For the text-containing cell, return its midpoint in [X, Y] coordinate format. 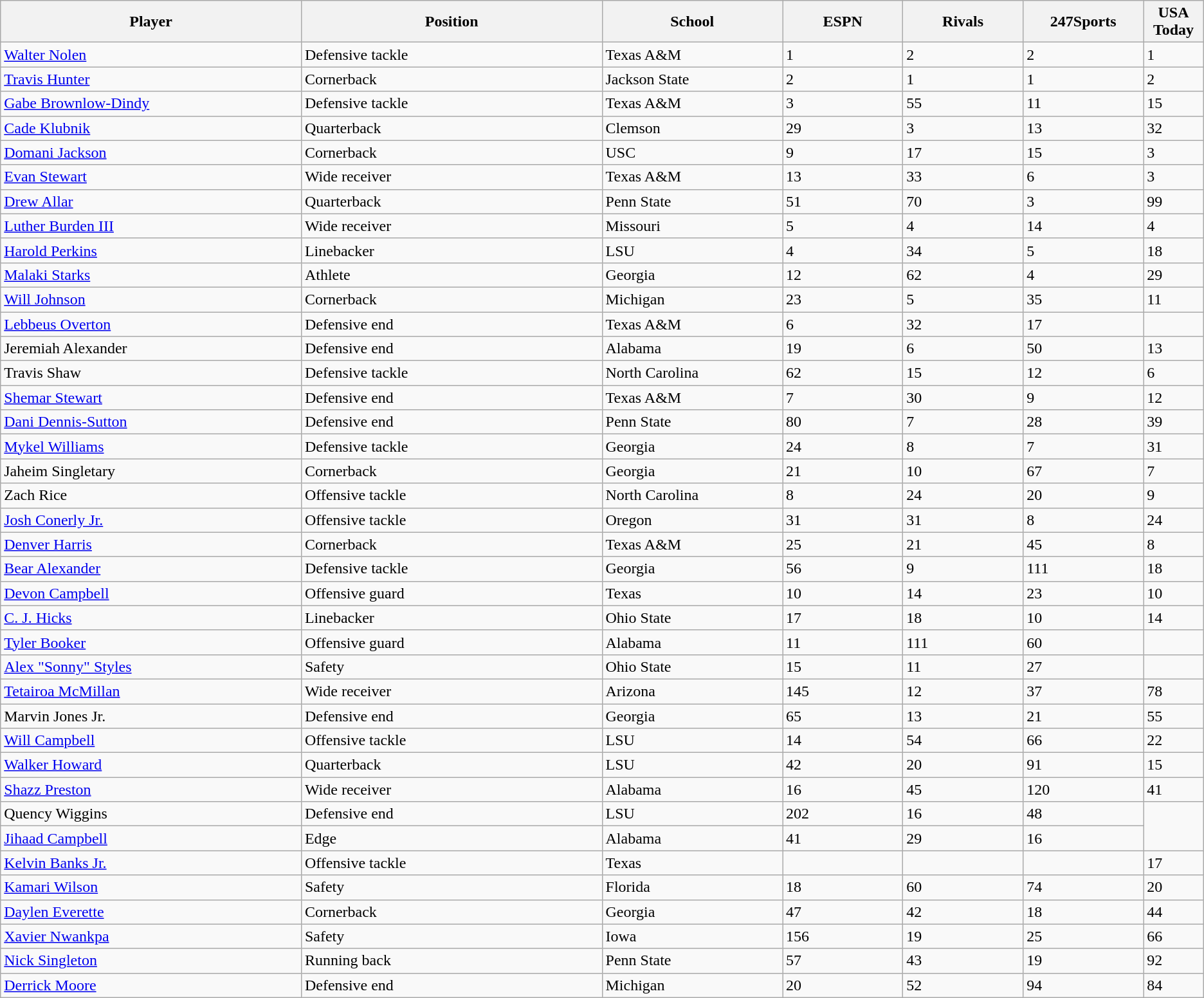
Nick Singleton [151, 961]
Walker Howard [151, 765]
65 [843, 716]
Lebbeus Overton [151, 324]
C. J. Hicks [151, 618]
30 [963, 398]
202 [843, 814]
Clemson [692, 128]
Zach Rice [151, 495]
91 [1083, 765]
Gabe Brownlow-Dindy [151, 104]
Xavier Nwankpa [151, 936]
Denver Harris [151, 544]
70 [963, 201]
Edge [452, 838]
Missouri [692, 226]
Devon Campbell [151, 593]
USA Today [1174, 22]
Evan Stewart [151, 177]
156 [843, 936]
Travis Shaw [151, 373]
Shemar Stewart [151, 398]
Quency Wiggins [151, 814]
37 [1083, 691]
Domani Jackson [151, 152]
USC [692, 152]
84 [1174, 985]
43 [963, 961]
67 [1083, 471]
Drew Allar [151, 201]
Daylen Everette [151, 912]
Will Campbell [151, 741]
94 [1083, 985]
35 [1083, 299]
Kelvin Banks Jr. [151, 863]
50 [1083, 349]
74 [1083, 887]
Rivals [963, 22]
Jeremiah Alexander [151, 349]
247Sports [1083, 22]
Travis Hunter [151, 79]
120 [1083, 790]
80 [843, 422]
44 [1174, 912]
Mykel Williams [151, 447]
48 [1083, 814]
Iowa [692, 936]
28 [1083, 422]
School [692, 22]
Player [151, 22]
78 [1174, 691]
52 [963, 985]
Jaheim Singletary [151, 471]
51 [843, 201]
Position [452, 22]
54 [963, 741]
Kamari Wilson [151, 887]
Tyler Booker [151, 642]
39 [1174, 422]
145 [843, 691]
Florida [692, 887]
Harold Perkins [151, 250]
92 [1174, 961]
Alex "Sonny" Styles [151, 667]
Tetairoa McMillan [151, 691]
Cade Klubnik [151, 128]
47 [843, 912]
99 [1174, 201]
Derrick Moore [151, 985]
Shazz Preston [151, 790]
27 [1083, 667]
Bear Alexander [151, 569]
57 [843, 961]
Athlete [452, 275]
Luther Burden III [151, 226]
Running back [452, 961]
Will Johnson [151, 299]
Josh Conerly Jr. [151, 520]
22 [1174, 741]
Walter Nolen [151, 55]
34 [963, 250]
Jihaad Campbell [151, 838]
Marvin Jones Jr. [151, 716]
Malaki Starks [151, 275]
Arizona [692, 691]
ESPN [843, 22]
56 [843, 569]
Jackson State [692, 79]
Oregon [692, 520]
33 [963, 177]
Dani Dennis-Sutton [151, 422]
